Provide the (x, y) coordinate of the cell's center where the given text is located.  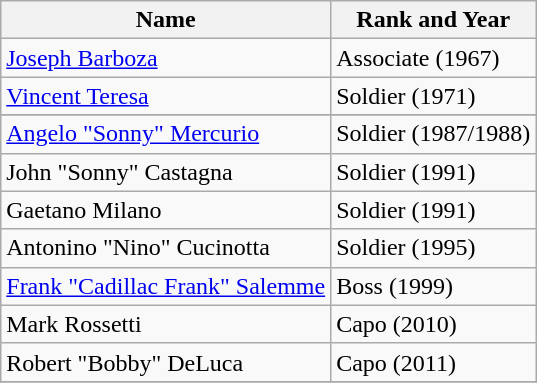
Name (166, 20)
Gaetano Milano (166, 210)
Capo (2010) (434, 324)
Soldier (1971) (434, 96)
Mark Rossetti (166, 324)
Angelo "Sonny" Mercurio (166, 134)
Frank "Cadillac Frank" Salemme (166, 286)
Joseph Barboza (166, 58)
Boss (1999) (434, 286)
Rank and Year (434, 20)
Soldier (1987/1988) (434, 134)
Capo (2011) (434, 362)
Robert "Bobby" DeLuca (166, 362)
Antonino "Nino" Cucinotta (166, 248)
Soldier (1995) (434, 248)
Associate (1967) (434, 58)
Vincent Teresa (166, 96)
John "Sonny" Castagna (166, 172)
